Extract the [X, Y] coordinate from the center of the cell holding the provided text.  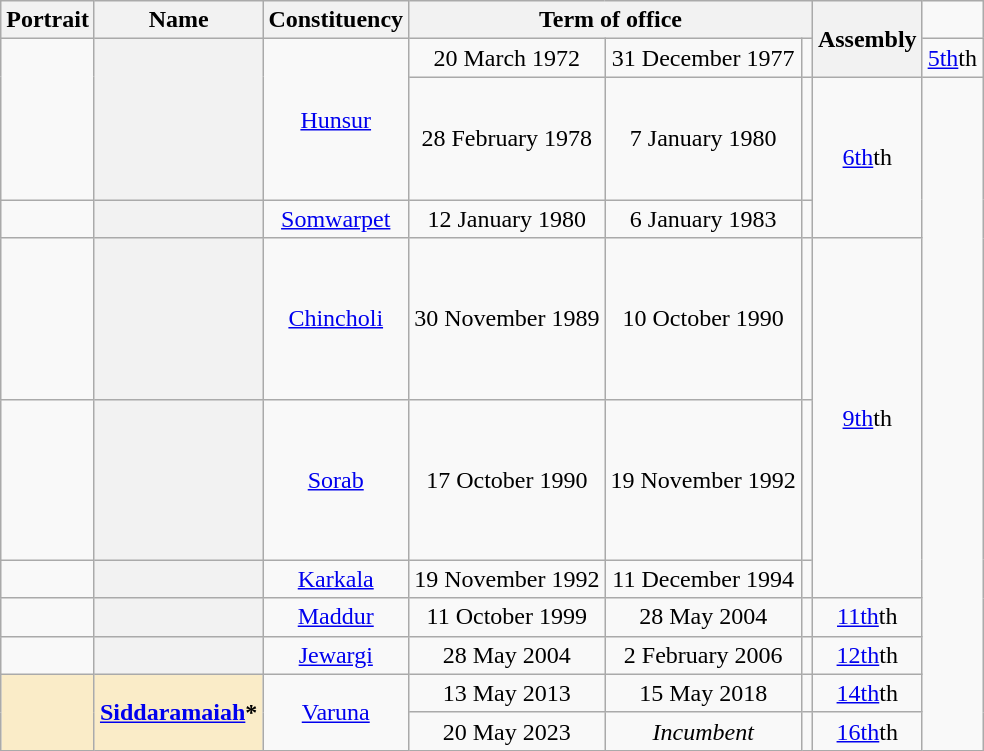
Constituency [336, 20]
Portrait [48, 20]
17 October 1990 [507, 480]
6thth [867, 158]
Karkala [336, 579]
Chincholi [336, 318]
10 October 1990 [703, 318]
15 May 2018 [703, 693]
Sorab [336, 480]
28 February 1978 [507, 138]
Siddaramaiah* [178, 712]
Jewargi [336, 655]
2 February 2006 [703, 655]
Assembly [867, 39]
7 January 1980 [703, 138]
13 May 2013 [507, 693]
20 May 2023 [507, 731]
12 January 1980 [507, 219]
30 November 1989 [507, 318]
Maddur [336, 617]
11thth [867, 617]
9thth [867, 418]
5thth [952, 58]
Somwarpet [336, 219]
11 December 1994 [703, 579]
12thth [867, 655]
16thth [867, 731]
20 March 1972 [507, 58]
31 December 1977 [703, 58]
11 October 1999 [507, 617]
14thth [867, 693]
Incumbent [703, 731]
Varuna [336, 712]
6 January 1983 [703, 219]
Hunsur [336, 120]
Term of office [611, 20]
Name [178, 20]
